Scan for the cell matching the given text and deliver its [X, Y] coordinate at center. 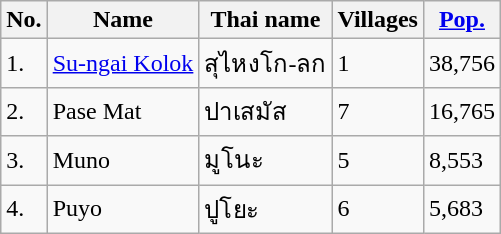
No. [24, 20]
Pop. [462, 20]
Su-ngai Kolok [123, 64]
Thai name [266, 20]
16,765 [462, 112]
38,756 [462, 64]
Name [123, 20]
8,553 [462, 160]
3. [24, 160]
5 [378, 160]
Puyo [123, 208]
ปาเสมัส [266, 112]
Pase Mat [123, 112]
4. [24, 208]
2. [24, 112]
6 [378, 208]
5,683 [462, 208]
7 [378, 112]
มูโนะ [266, 160]
สุไหงโก-ลก [266, 64]
Villages [378, 20]
ปูโยะ [266, 208]
1 [378, 64]
Muno [123, 160]
1. [24, 64]
